Locate the cell with the specified text and output its [X, Y] center coordinate. 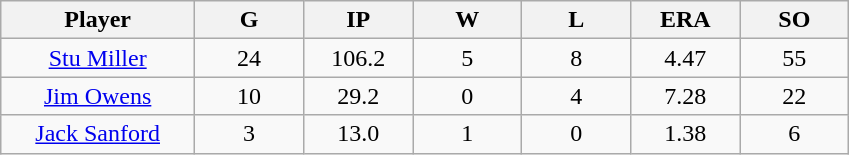
Jack Sanford [98, 134]
7.28 [686, 96]
IP [358, 20]
L [576, 20]
29.2 [358, 96]
6 [794, 134]
3 [250, 134]
4.47 [686, 58]
22 [794, 96]
55 [794, 58]
ERA [686, 20]
SO [794, 20]
10 [250, 96]
4 [576, 96]
Stu Miller [98, 58]
8 [576, 58]
1.38 [686, 134]
106.2 [358, 58]
G [250, 20]
W [468, 20]
1 [468, 134]
24 [250, 58]
Player [98, 20]
13.0 [358, 134]
5 [468, 58]
Jim Owens [98, 96]
